Determine the (x, y) coordinate at the center of the cell enclosing the given text.  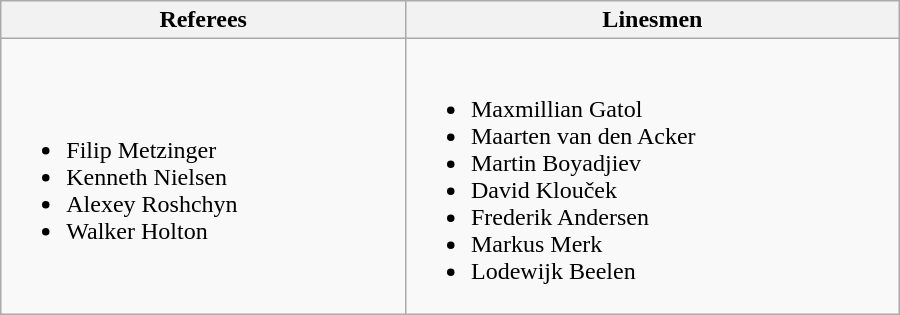
Linesmen (652, 20)
Maxmillian Gatol Maarten van den Acker Martin Boyadjiev David Klouček Frederik Andersen Markus Merk Lodewijk Beelen (652, 176)
Referees (204, 20)
Filip Metzinger Kenneth Nielsen Alexey Roshchyn Walker Holton (204, 176)
